Output the [X, Y] coordinate of the center of the cell containing the given text.  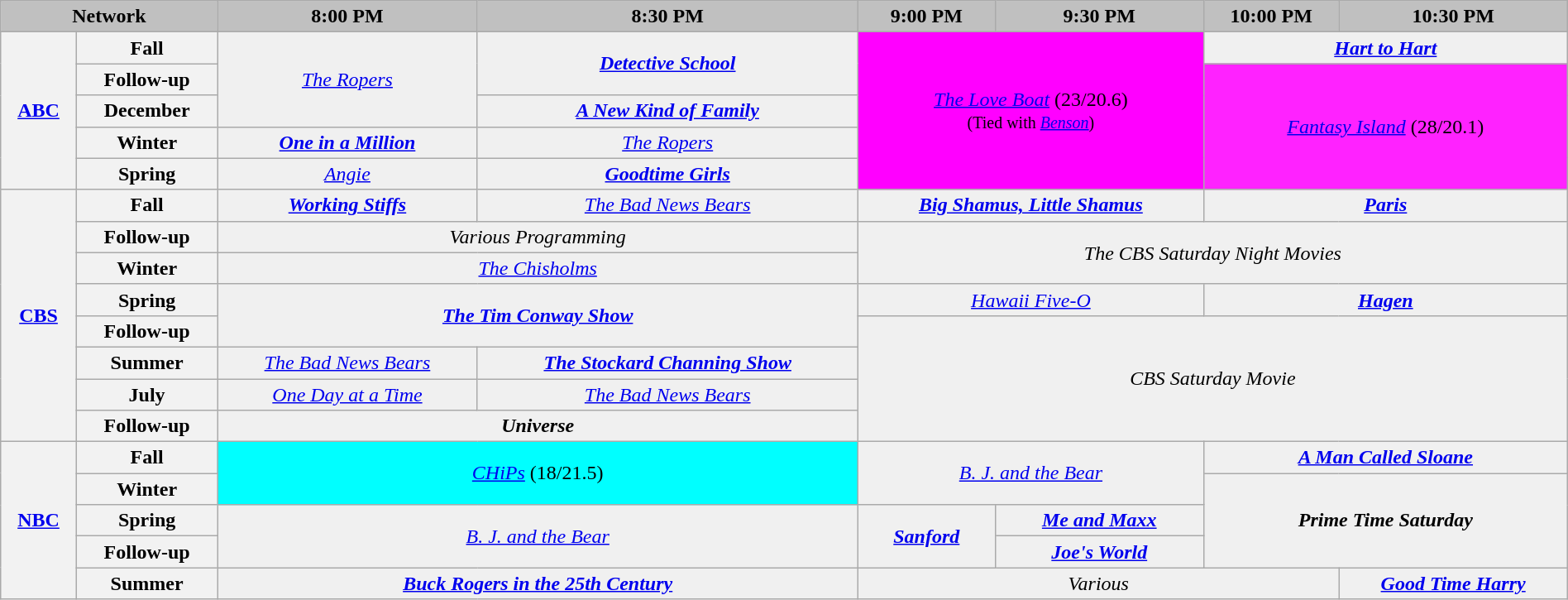
9:00 PM [926, 17]
Buck Rogers in the 25th Century [538, 583]
One Day at a Time [347, 395]
Sanford [926, 536]
Universe [538, 426]
8:00 PM [347, 17]
Good Time Harry [1453, 583]
One in a Million [347, 142]
Angie [347, 174]
CHiPs (18/21.5) [538, 473]
A Man Called Sloane [1385, 458]
CBS [39, 315]
CBS Saturday Movie [1212, 378]
Detective School [667, 64]
Paris [1385, 205]
Hart to Hart [1385, 48]
Various [1098, 583]
December [147, 111]
July [147, 395]
Hagen [1385, 300]
Various Programming [538, 237]
Joe's World [1099, 552]
ABC [39, 111]
10:00 PM [1271, 17]
Hawaii Five-O [1030, 300]
9:30 PM [1099, 17]
Me and Maxx [1099, 521]
The Chisholms [538, 268]
10:30 PM [1453, 17]
The CBS Saturday Night Movies [1212, 252]
Fantasy Island (28/20.1) [1385, 127]
Network [109, 17]
Prime Time Saturday [1385, 521]
Goodtime Girls [667, 174]
8:30 PM [667, 17]
A New Kind of Family [667, 111]
NBC [39, 521]
Big Shamus, Little Shamus [1030, 205]
The Tim Conway Show [538, 315]
Working Stiffs [347, 205]
The Love Boat (23/20.6)(Tied with Benson) [1030, 111]
The Stockard Channing Show [667, 362]
